For the text-containing cell, return its midpoint in (x, y) coordinate format. 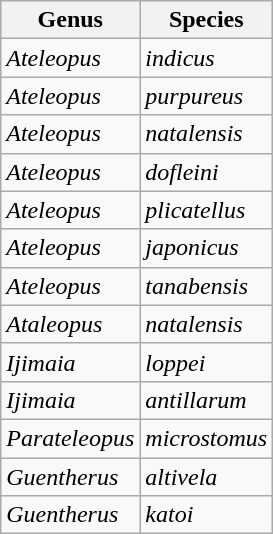
katoi (206, 515)
Genus (70, 20)
dofleini (206, 172)
japonicus (206, 248)
purpureus (206, 96)
indicus (206, 58)
microstomus (206, 438)
tanabensis (206, 286)
Species (206, 20)
antillarum (206, 400)
loppei (206, 362)
altivela (206, 477)
Parateleopus (70, 438)
plicatellus (206, 210)
Ataleopus (70, 324)
